Locate the cell with the specified text and output its (x, y) center coordinate. 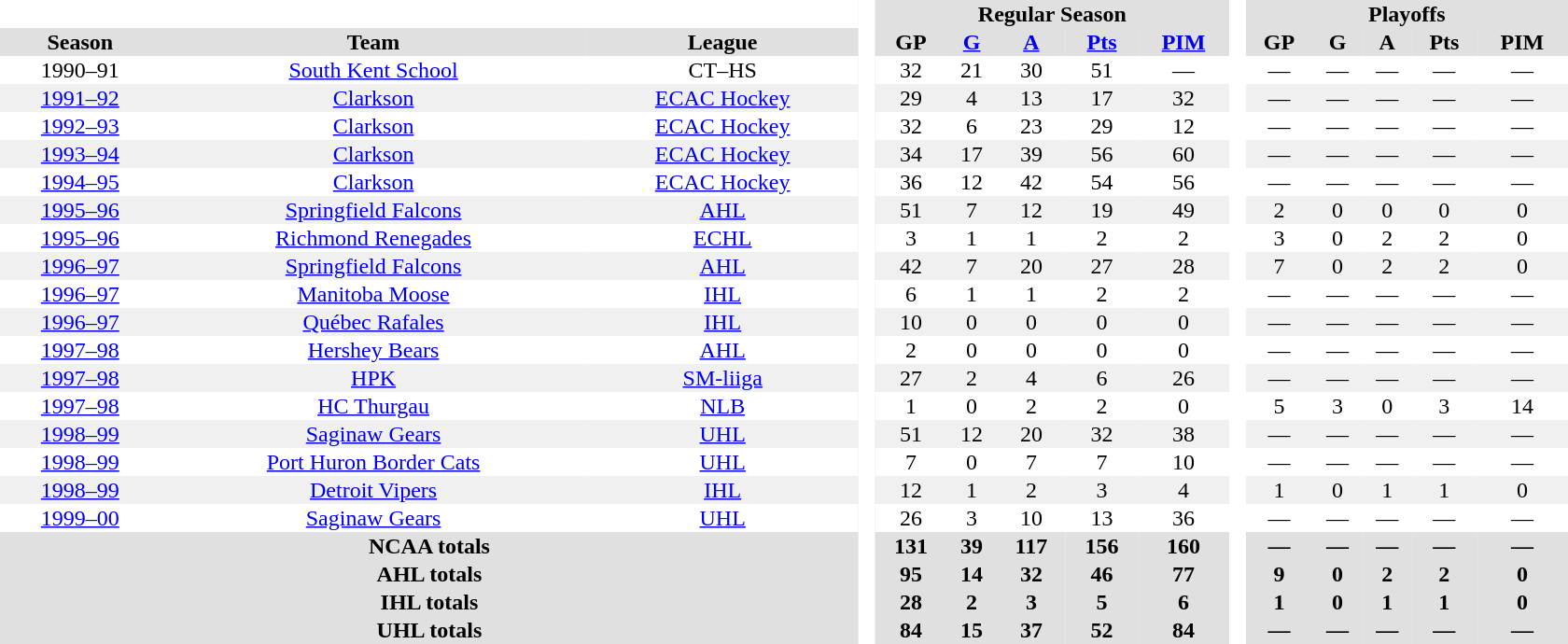
95 (911, 574)
Regular Season (1053, 14)
160 (1183, 546)
37 (1031, 630)
1991–92 (80, 98)
19 (1101, 210)
League (722, 42)
77 (1183, 574)
HPK (373, 378)
15 (971, 630)
HC Thurgau (373, 406)
30 (1031, 70)
Port Huron Border Cats (373, 462)
South Kent School (373, 70)
38 (1183, 434)
52 (1101, 630)
131 (911, 546)
CT–HS (722, 70)
Richmond Renegades (373, 238)
49 (1183, 210)
60 (1183, 154)
9 (1280, 574)
1990–91 (80, 70)
1994–95 (80, 182)
34 (911, 154)
1992–93 (80, 126)
NCAA totals (429, 546)
UHL totals (429, 630)
Manitoba Moose (373, 294)
117 (1031, 546)
23 (1031, 126)
SM-liiga (722, 378)
Hershey Bears (373, 350)
ECHL (722, 238)
1999–00 (80, 518)
IHL totals (429, 602)
Québec Rafales (373, 322)
21 (971, 70)
NLB (722, 406)
46 (1101, 574)
Season (80, 42)
156 (1101, 546)
1993–94 (80, 154)
Playoffs (1407, 14)
54 (1101, 182)
Team (373, 42)
AHL totals (429, 574)
Detroit Vipers (373, 490)
